Output the [X, Y] coordinate of the center of the cell containing the given text.  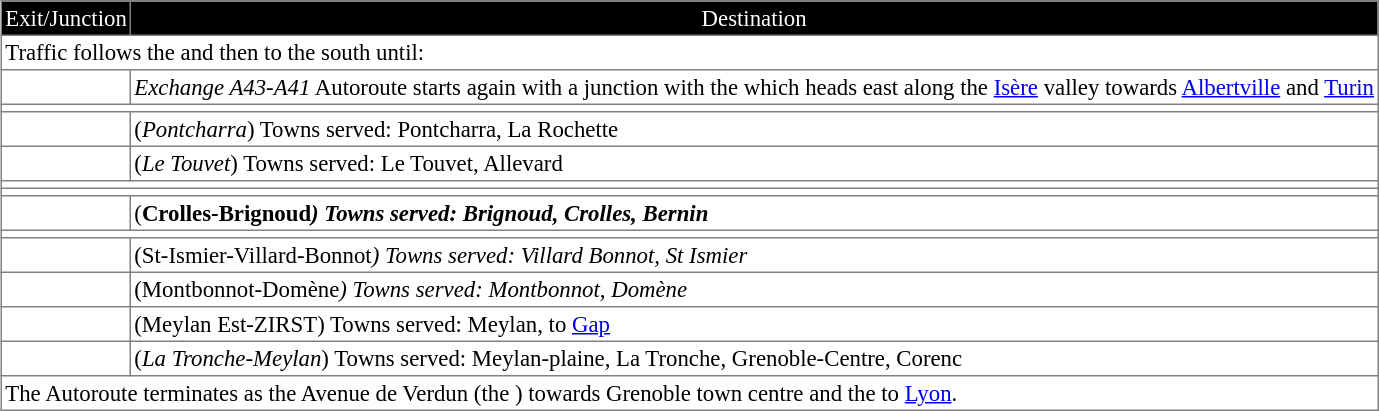
(Pontcharra) Towns served: Pontcharra, La Rochette [754, 129]
Exit/Junction [66, 18]
Traffic follows the and then to the south until: [690, 52]
Exchange A43-A41 Autoroute starts again with a junction with the which heads east along the Isère valley towards Albertville and Turin [754, 87]
(St-Ismier-Villard-Bonnot) Towns served: Villard Bonnot, St Ismier [754, 255]
(Le Touvet) Towns served: Le Touvet, Allevard [754, 163]
Destination [754, 18]
The Autoroute terminates as the Avenue de Verdun (the ) towards Grenoble town centre and the to Lyon. [690, 393]
(Montbonnot-Domène) Towns served: Montbonnot, Domène [754, 289]
(La Tronche-Meylan) Towns served: Meylan-plaine, La Tronche, Grenoble-Centre, Corenc [754, 358]
(Meylan Est-ZIRST) Towns served: Meylan, to Gap [754, 324]
(Crolles-Brignoud) Towns served: Brignoud, Crolles, Bernin [754, 213]
